Locate the cell with the specified text and output its [x, y] center coordinate. 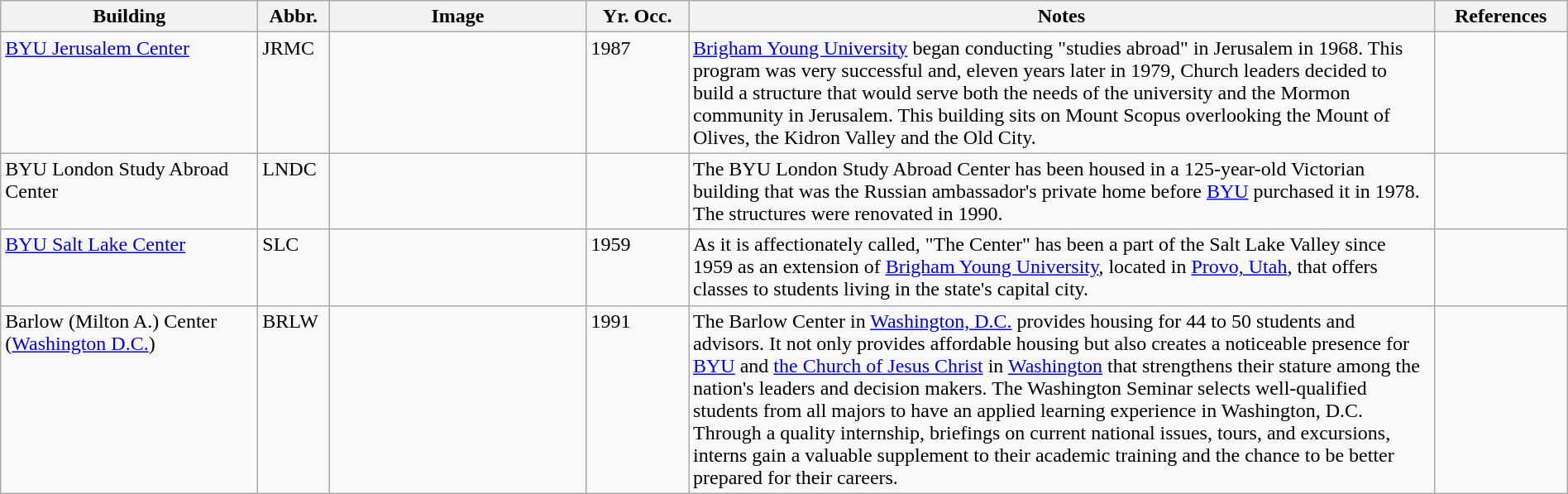
BYU London Study Abroad Center [129, 191]
Yr. Occ. [638, 17]
1991 [638, 399]
Abbr. [294, 17]
JRMC [294, 93]
Notes [1061, 17]
Building [129, 17]
1959 [638, 267]
LNDC [294, 191]
Image [458, 17]
SLC [294, 267]
BYU Jerusalem Center [129, 93]
References [1500, 17]
Barlow (Milton A.) Center (Washington D.C.) [129, 399]
1987 [638, 93]
BRLW [294, 399]
BYU Salt Lake Center [129, 267]
